Extract the [x, y] coordinate from the center of the cell holding the provided text.  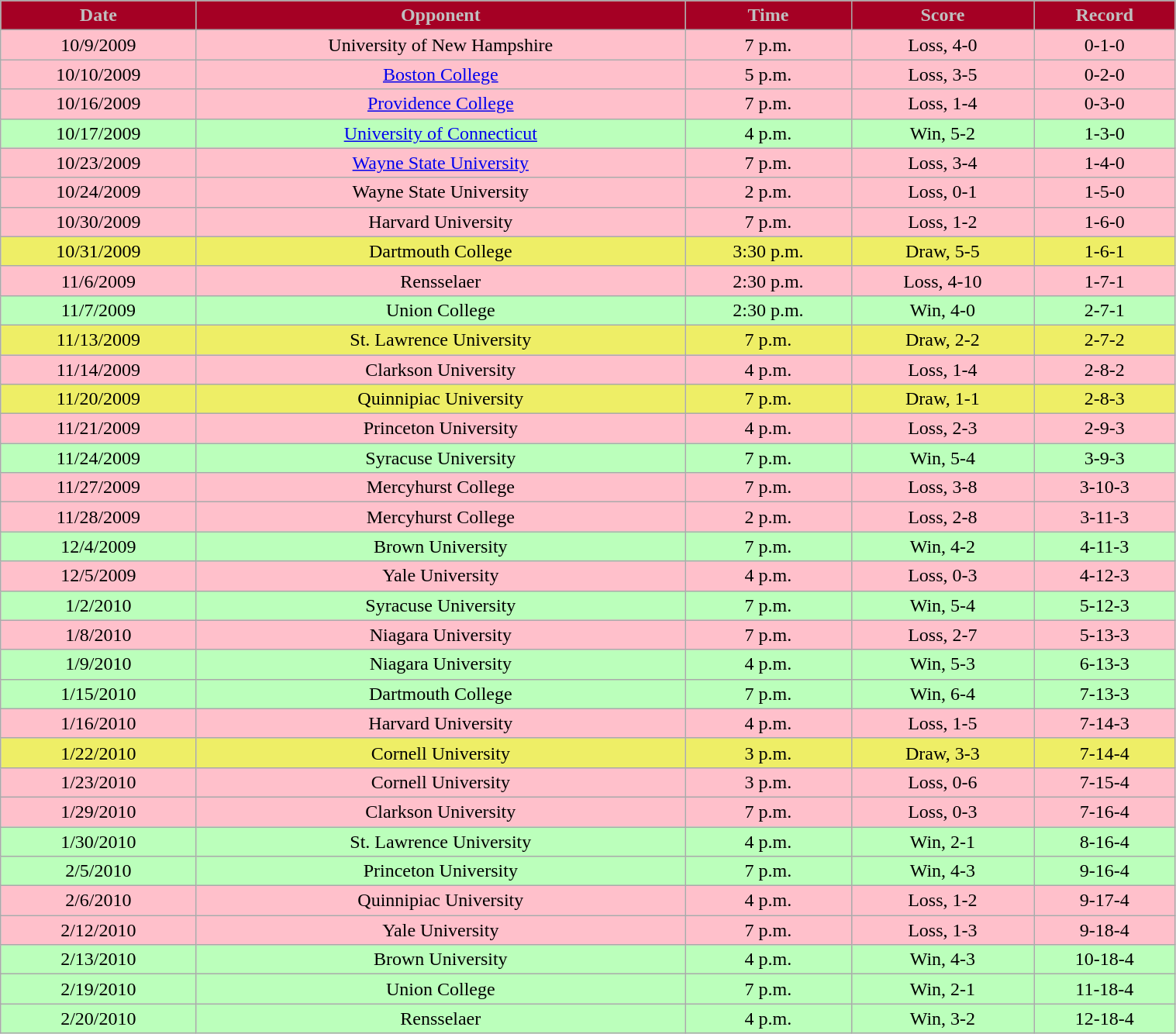
2/12/2010 [98, 930]
11/13/2009 [98, 339]
1/16/2010 [98, 723]
11/20/2009 [98, 399]
Loss, 1-3 [943, 930]
1-3-0 [1105, 133]
0-3-0 [1105, 104]
12/5/2009 [98, 576]
0-2-0 [1105, 74]
1-4-0 [1105, 163]
Loss, 3-4 [943, 163]
Win, 5-3 [943, 664]
Record [1105, 16]
5-13-3 [1105, 635]
3-10-3 [1105, 488]
University of Connecticut [440, 133]
Draw, 5-5 [943, 251]
Loss, 2-7 [943, 635]
10/17/2009 [98, 133]
2-7-1 [1105, 310]
Boston College [440, 74]
Time [769, 16]
11/24/2009 [98, 458]
4-12-3 [1105, 576]
1/29/2010 [98, 812]
1-5-0 [1105, 192]
Loss, 3-5 [943, 74]
University of New Hampshire [440, 45]
10/10/2009 [98, 74]
Score [943, 16]
Loss, 0-1 [943, 192]
2-7-2 [1105, 339]
Date [98, 16]
Win, 3-2 [943, 1018]
1-7-1 [1105, 281]
1-6-1 [1105, 251]
1/22/2010 [98, 753]
3:30 p.m. [769, 251]
Providence College [440, 104]
1/30/2010 [98, 841]
Draw, 3-3 [943, 753]
8-16-4 [1105, 841]
10/9/2009 [98, 45]
9-18-4 [1105, 930]
2/6/2010 [98, 901]
5 p.m. [769, 74]
Win, 4-0 [943, 310]
7-14-3 [1105, 723]
10/23/2009 [98, 163]
6-13-3 [1105, 664]
2-8-2 [1105, 370]
11/27/2009 [98, 488]
2/5/2010 [98, 871]
12-18-4 [1105, 1018]
11/28/2009 [98, 517]
7-15-4 [1105, 782]
4-11-3 [1105, 546]
Loss, 2-3 [943, 429]
Win, 4-2 [943, 546]
Opponent [440, 16]
5-12-3 [1105, 605]
11/21/2009 [98, 429]
1/23/2010 [98, 782]
12/4/2009 [98, 546]
10-18-4 [1105, 960]
2-8-3 [1105, 399]
Loss, 3-8 [943, 488]
10/16/2009 [98, 104]
11/14/2009 [98, 370]
1-6-0 [1105, 222]
2-9-3 [1105, 429]
3-9-3 [1105, 458]
2/20/2010 [98, 1018]
10/24/2009 [98, 192]
11/6/2009 [98, 281]
11/7/2009 [98, 310]
9-17-4 [1105, 901]
11-18-4 [1105, 989]
7-14-4 [1105, 753]
Win, 5-2 [943, 133]
2/19/2010 [98, 989]
7-16-4 [1105, 812]
1/9/2010 [98, 664]
2/13/2010 [98, 960]
Loss, 4-0 [943, 45]
Loss, 2-8 [943, 517]
0-1-0 [1105, 45]
7-13-3 [1105, 694]
10/30/2009 [98, 222]
1/15/2010 [98, 694]
Loss, 1-5 [943, 723]
Loss, 0-6 [943, 782]
Win, 6-4 [943, 694]
Draw, 2-2 [943, 339]
10/31/2009 [98, 251]
1/2/2010 [98, 605]
1/8/2010 [98, 635]
Loss, 4-10 [943, 281]
3-11-3 [1105, 517]
Draw, 1-1 [943, 399]
9-16-4 [1105, 871]
